Detect which cell encompasses the target text, then output its [X, Y] center coordinate. 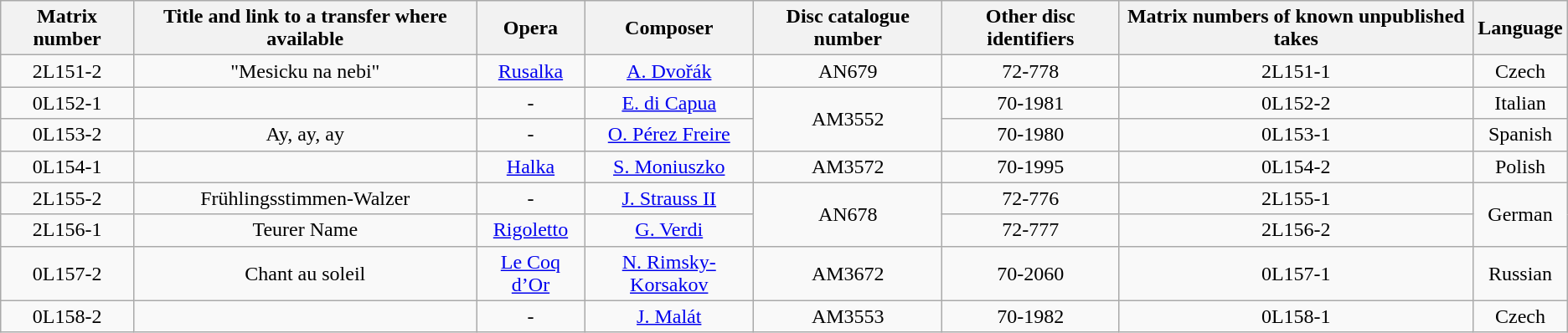
0L158-2 [67, 316]
70-1982 [1030, 316]
Rigoletto [531, 230]
2L155-2 [67, 198]
J. Malát [669, 316]
0L154-2 [1297, 166]
Matrix numbers of known unpublished takes [1297, 28]
0L158-1 [1297, 316]
2L156-1 [67, 230]
AM3553 [848, 316]
0L153-1 [1297, 135]
Polish [1520, 166]
0L157-2 [67, 273]
Spanish [1520, 135]
E. di Capua [669, 103]
AN678 [848, 214]
AN679 [848, 71]
Halka [531, 166]
Le Coq d’Or [531, 273]
2L151-1 [1297, 71]
Other disc identifiers [1030, 28]
2L151-2 [67, 71]
Disc catalogue number [848, 28]
O. Pérez Freire [669, 135]
G. Verdi [669, 230]
Italian [1520, 103]
Frühlingsstimmen-Walzer [305, 198]
Chant au soleil [305, 273]
"Mesicku na nebi" [305, 71]
2L155-1 [1297, 198]
N. Rimsky-Korsakov [669, 273]
0L152-2 [1297, 103]
Ay, ay, ay [305, 135]
A. Dvořák [669, 71]
70-2060 [1030, 273]
0L154-1 [67, 166]
Language [1520, 28]
0L152-1 [67, 103]
AM3672 [848, 273]
0L153-2 [67, 135]
J. Strauss II [669, 198]
72-777 [1030, 230]
AM3552 [848, 119]
72-778 [1030, 71]
70-1980 [1030, 135]
AM3572 [848, 166]
70-1981 [1030, 103]
Teurer Name [305, 230]
0L157-1 [1297, 273]
Matrix number [67, 28]
Title and link to a transfer where available [305, 28]
German [1520, 214]
70-1995 [1030, 166]
S. Moniuszko [669, 166]
Russian [1520, 273]
72-776 [1030, 198]
Composer [669, 28]
Rusalka [531, 71]
Opera [531, 28]
2L156-2 [1297, 230]
